Determine the (X, Y) coordinate at the center of the cell enclosing the given text.  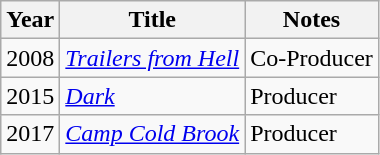
Year (30, 20)
2008 (30, 58)
Dark (152, 96)
2015 (30, 96)
Title (152, 20)
Notes (312, 20)
2017 (30, 134)
Trailers from Hell (152, 58)
Camp Cold Brook (152, 134)
Co-Producer (312, 58)
